Provide the (x, y) coordinate of the cell's center where the given text is located.  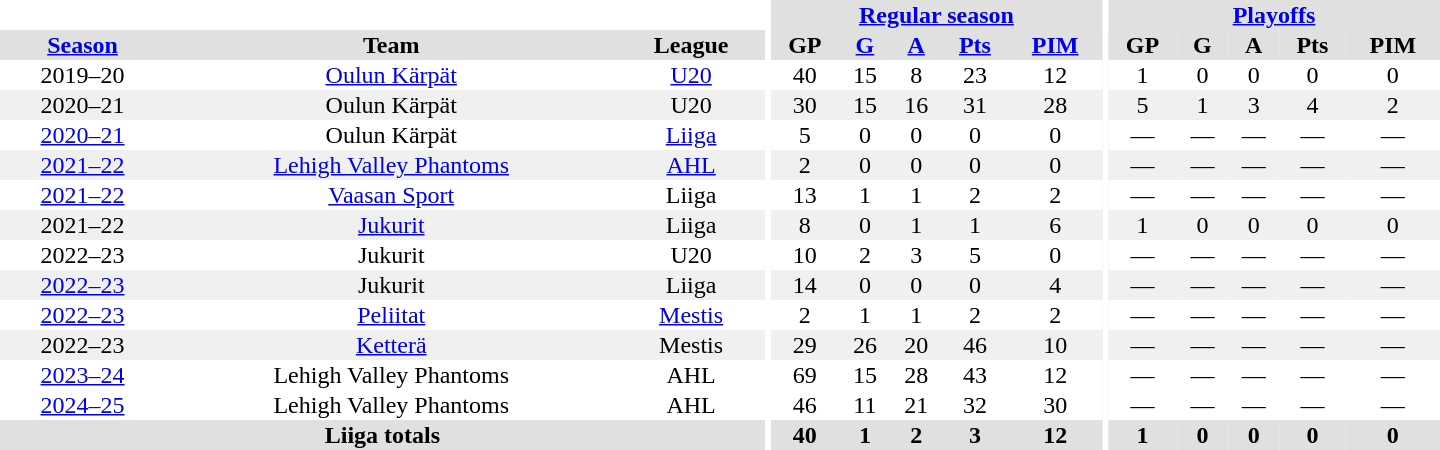
20 (916, 345)
Playoffs (1274, 15)
Team (391, 45)
2019–20 (82, 75)
2023–24 (82, 375)
16 (916, 105)
11 (864, 405)
69 (804, 375)
Season (82, 45)
26 (864, 345)
Liiga totals (382, 435)
League (690, 45)
2024–25 (82, 405)
Ketterä (391, 345)
31 (975, 105)
Regular season (936, 15)
Peliitat (391, 315)
43 (975, 375)
32 (975, 405)
23 (975, 75)
21 (916, 405)
13 (804, 195)
Vaasan Sport (391, 195)
14 (804, 285)
6 (1055, 225)
29 (804, 345)
